Return (x, y) of the center of cell containing provided text 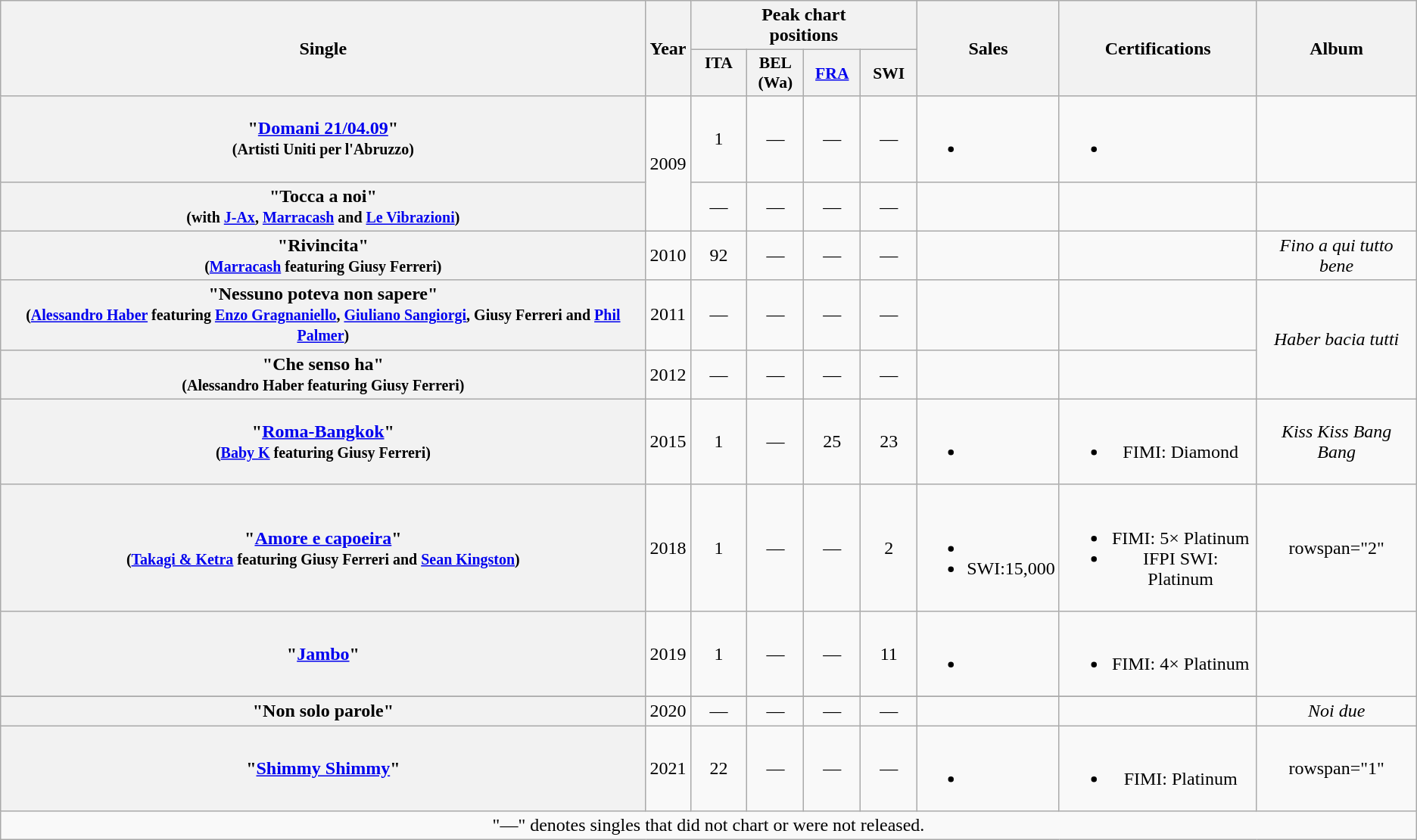
Noi due (1337, 711)
"Amore e capoeira" (Takagi & Ketra featuring Giusy Ferreri and Sean Kingston) (323, 548)
Peak chartpositions (804, 26)
2020 (668, 711)
FIMI: 4× Platinum (1158, 654)
22 (719, 767)
rowspan="1" (1337, 767)
2010 (668, 256)
BEL (Wa) (775, 73)
SWI:15,000 (989, 548)
25 (833, 442)
2015 (668, 442)
Album (1337, 48)
"Jambo" (323, 654)
FRA (833, 73)
"Rivincita"(Marracash featuring Giusy Ferreri) (323, 256)
Certifications (1158, 48)
"Tocca a noi"(with J-Ax, Marracash and Le Vibrazioni) (323, 206)
rowspan="2" (1337, 548)
23 (889, 442)
11 (889, 654)
"Che senso ha"(Alessandro Haber featuring Giusy Ferreri) (323, 374)
"Non solo parole" (323, 711)
SWI (889, 73)
2012 (668, 374)
Fino a qui tutto bene (1337, 256)
2011 (668, 315)
"Nessuno poteva non sapere"(Alessandro Haber featuring Enzo Gragnaniello, Giuliano Sangiorgi, Giusy Ferreri and Phil Palmer) (323, 315)
2019 (668, 654)
Kiss Kiss Bang Bang (1337, 442)
Haber bacia tutti (1337, 339)
"Roma-Bangkok" (Baby K featuring Giusy Ferreri) (323, 442)
Sales (989, 48)
2 (889, 548)
"Shimmy Shimmy" (323, 767)
FIMI: 5× PlatinumIFPI SWI: Platinum (1158, 548)
Single (323, 48)
"—" denotes singles that did not chart or were not released. (708, 826)
FIMI: Platinum (1158, 767)
2009 (668, 163)
2018 (668, 548)
Year (668, 48)
2021 (668, 767)
ITA (719, 73)
FIMI: Diamond (1158, 442)
"Domani 21/04.09"(Artisti Uniti per l'Abruzzo) (323, 139)
92 (719, 256)
